Output the [X, Y] coordinate of the center of the cell containing the given text.  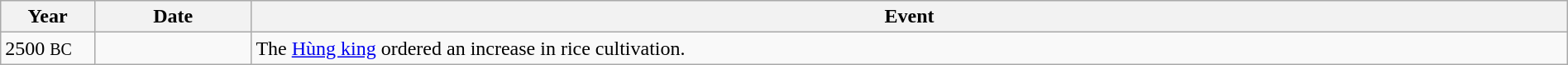
The Hùng king ordered an increase in rice cultivation. [910, 48]
Date [172, 17]
Event [910, 17]
2500 BC [48, 48]
Year [48, 17]
